For the text-containing cell, return its midpoint in [X, Y] coordinate format. 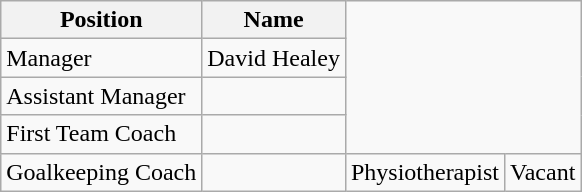
Position [102, 20]
Assistant Manager [102, 96]
Name [274, 20]
Physiotherapist [424, 172]
First Team Coach [102, 134]
Manager [102, 58]
Goalkeeping Coach [102, 172]
Vacant [542, 172]
David Healey [274, 58]
